Output the (x, y) coordinate of the center of the cell containing the given text.  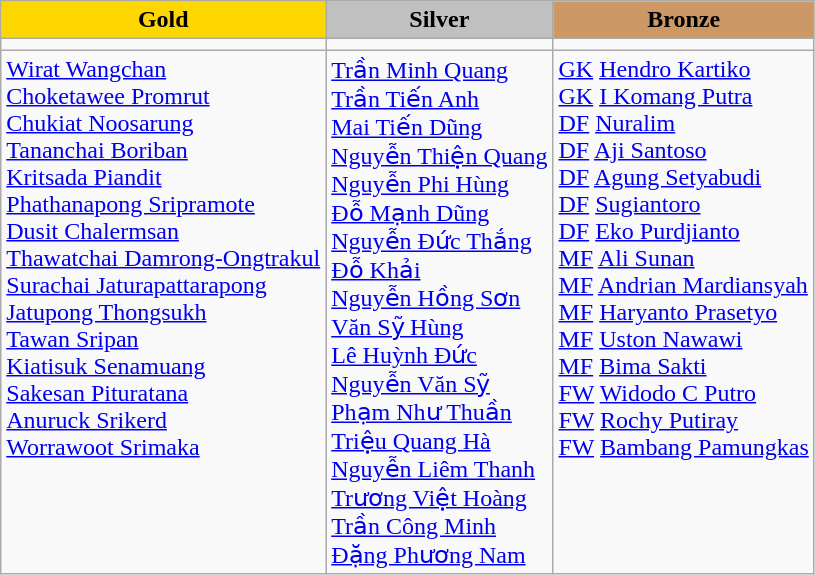
Gold (164, 20)
Bronze (684, 20)
Silver (440, 20)
